Detect which cell encompasses the target text, then output its (X, Y) center coordinate. 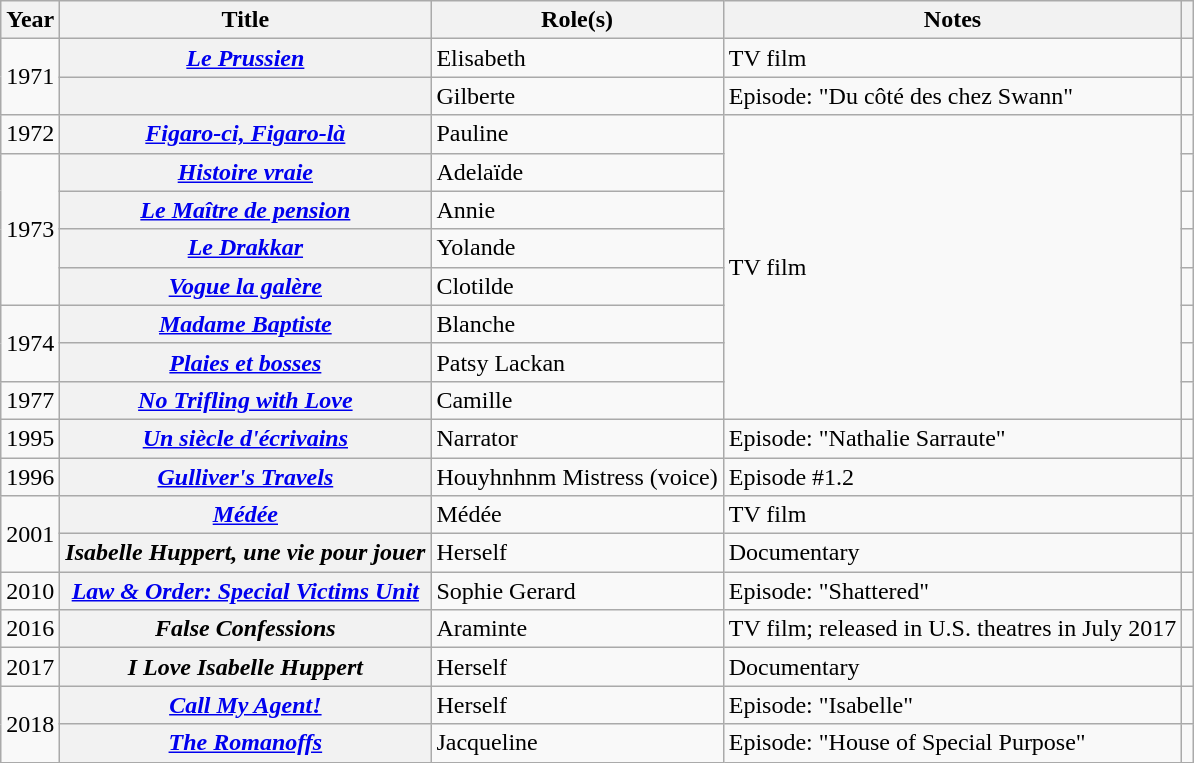
Gulliver's Travels (246, 477)
Houyhnhnm Mistress (voice) (577, 477)
Le Drakkar (246, 248)
Yolande (577, 248)
Episode: "House of Special Purpose" (952, 743)
No Trifling with Love (246, 400)
Le Prussien (246, 58)
2001 (30, 534)
Madame Baptiste (246, 324)
1974 (30, 343)
Role(s) (577, 20)
Narrator (577, 438)
Camille (577, 400)
I Love Isabelle Huppert (246, 667)
1973 (30, 229)
1972 (30, 134)
Araminte (577, 629)
Elisabeth (577, 58)
The Romanoffs (246, 743)
Episode: "Shattered" (952, 591)
Episode #1.2 (952, 477)
Vogue la galère (246, 286)
Un siècle d'écrivains (246, 438)
1996 (30, 477)
1971 (30, 77)
Title (246, 20)
Episode: "Du côté des chez Swann" (952, 96)
Episode: "Nathalie Sarraute" (952, 438)
Jacqueline (577, 743)
1977 (30, 400)
Histoire vraie (246, 172)
Pauline (577, 134)
Clotilde (577, 286)
Patsy Lackan (577, 362)
Episode: "Isabelle" (952, 705)
Adelaïde (577, 172)
2010 (30, 591)
2017 (30, 667)
Isabelle Huppert, une vie pour jouer (246, 553)
Notes (952, 20)
Call My Agent! (246, 705)
Law & Order: Special Victims Unit (246, 591)
Gilberte (577, 96)
1995 (30, 438)
2016 (30, 629)
Figaro-ci, Figaro-là (246, 134)
2018 (30, 724)
Plaies et bosses (246, 362)
Sophie Gerard (577, 591)
TV film; released in U.S. theatres in July 2017 (952, 629)
Annie (577, 210)
Year (30, 20)
Blanche (577, 324)
Le Maître de pension (246, 210)
False Confessions (246, 629)
